Locate the cell with the specified text and output its [x, y] center coordinate. 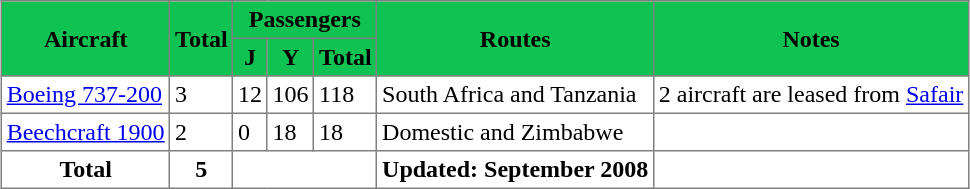
Domestic and Zimbabwe [516, 132]
South Africa and Tanzania [516, 95]
106 [290, 95]
Boeing 737-200 [85, 95]
Notes [812, 38]
J [250, 57]
0 [250, 132]
118 [346, 95]
Updated: September 2008 [516, 170]
Passengers [305, 20]
3 [202, 95]
5 [202, 170]
Y [290, 57]
12 [250, 95]
Beechcraft 1900 [85, 132]
2 aircraft are leased from Safair [812, 95]
2 [202, 132]
Aircraft [85, 38]
Routes [516, 38]
